Return (X, Y) of the center of cell containing provided text 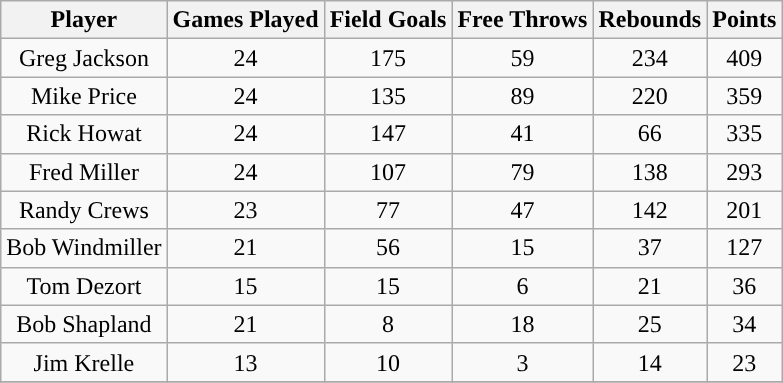
89 (522, 96)
Randy Crews (84, 210)
Bob Windmiller (84, 248)
335 (744, 134)
Mike Price (84, 96)
47 (522, 210)
37 (650, 248)
Player (84, 20)
6 (522, 286)
56 (388, 248)
10 (388, 362)
3 (522, 362)
Rick Howat (84, 134)
147 (388, 134)
Rebounds (650, 20)
175 (388, 58)
Tom Dezort (84, 286)
41 (522, 134)
107 (388, 172)
138 (650, 172)
66 (650, 134)
34 (744, 324)
8 (388, 324)
Jim Krelle (84, 362)
127 (744, 248)
293 (744, 172)
18 (522, 324)
234 (650, 58)
Greg Jackson (84, 58)
409 (744, 58)
220 (650, 96)
201 (744, 210)
Bob Shapland (84, 324)
79 (522, 172)
13 (246, 362)
359 (744, 96)
77 (388, 210)
36 (744, 286)
142 (650, 210)
Field Goals (388, 20)
25 (650, 324)
59 (522, 58)
Games Played (246, 20)
135 (388, 96)
Fred Miller (84, 172)
14 (650, 362)
Points (744, 20)
Free Throws (522, 20)
